Capture the cell that displays the provided text and extract its (x, y) central coordinate. 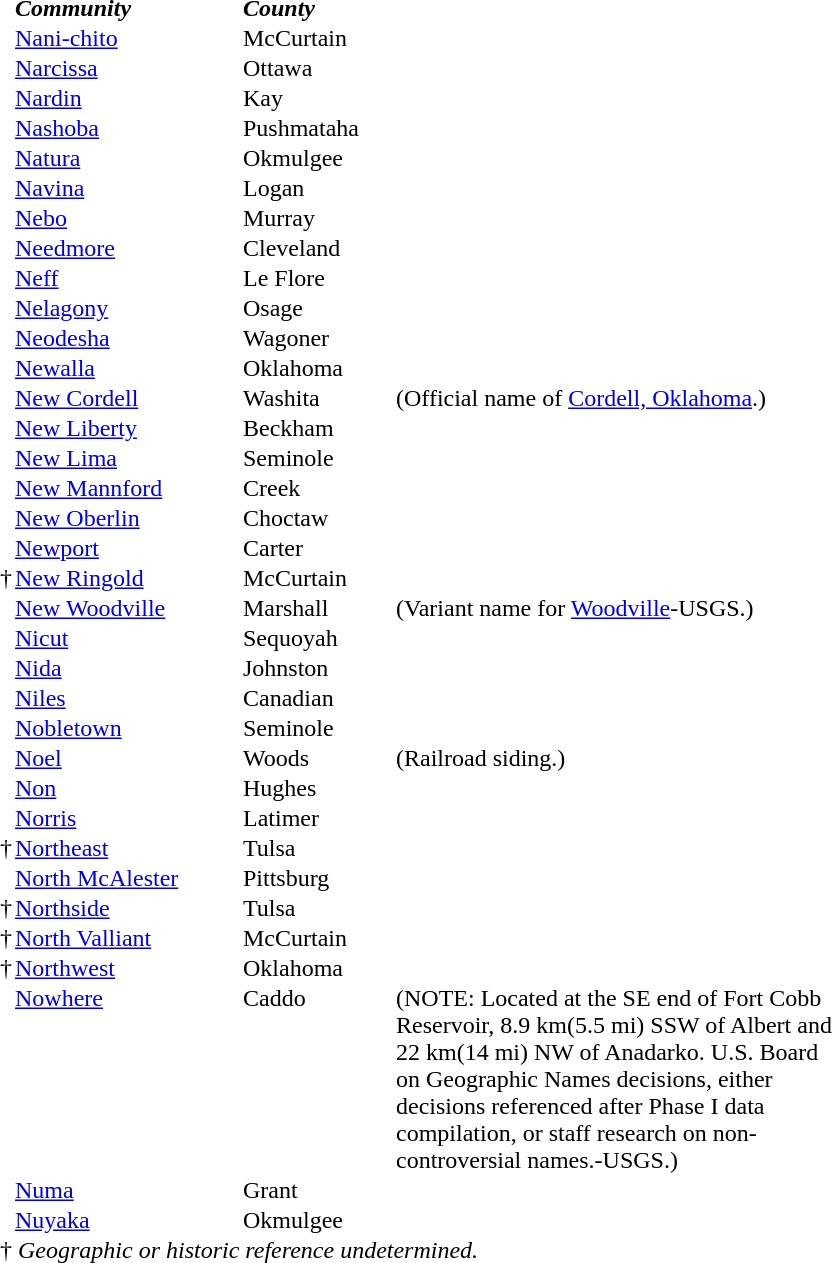
Logan (318, 188)
Nardin (128, 98)
New Liberty (128, 428)
Hughes (318, 788)
Sequoyah (318, 638)
New Mannford (128, 488)
Le Flore (318, 278)
Nida (128, 668)
Nelagony (128, 308)
Ottawa (318, 68)
Norris (128, 818)
Nani-chito (128, 38)
Noel (128, 758)
Nowhere (128, 1080)
Cleveland (318, 248)
Choctaw (318, 518)
Canadian (318, 698)
New Ringold (128, 578)
Neodesha (128, 338)
Newalla (128, 368)
Northside (128, 908)
Pittsburg (318, 878)
Newport (128, 548)
Johnston (318, 668)
Carter (318, 548)
Grant (318, 1190)
Kay (318, 98)
New Woodville (128, 608)
Navina (128, 188)
Washita (318, 398)
North McAlester (128, 878)
Nicut (128, 638)
Nobletown (128, 728)
Narcissa (128, 68)
Murray (318, 218)
Numa (128, 1190)
Beckham (318, 428)
Nashoba (128, 128)
Nuyaka (128, 1220)
Caddo (318, 1080)
Needmore (128, 248)
Wagoner (318, 338)
Niles (128, 698)
Northwest (128, 968)
Osage (318, 308)
Pushmataha (318, 128)
Neff (128, 278)
Northeast (128, 848)
Non (128, 788)
New Cordell (128, 398)
New Lima (128, 458)
Latimer (318, 818)
Creek (318, 488)
North Valliant (128, 938)
Natura (128, 158)
Nebo (128, 218)
New Oberlin (128, 518)
Marshall (318, 608)
Woods (318, 758)
